Output the [X, Y] coordinate of the center of the cell containing the given text.  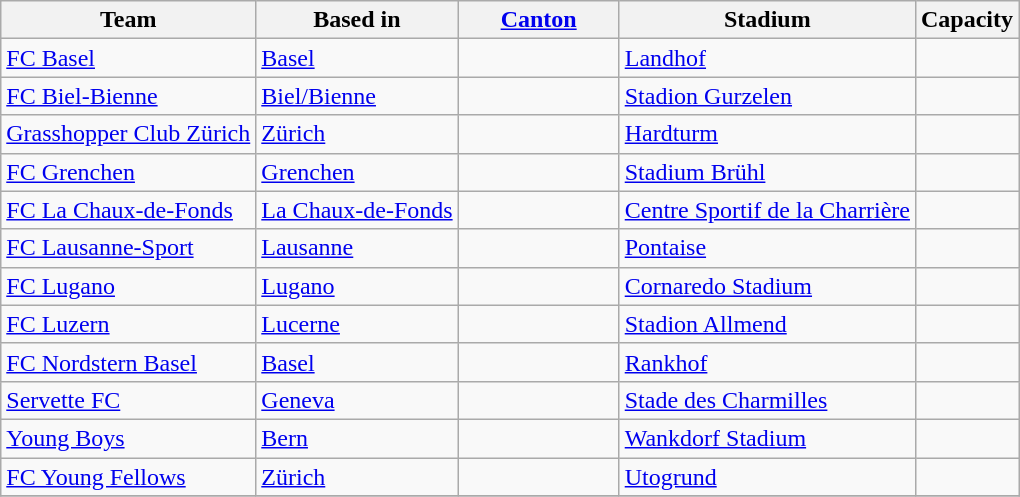
La Chaux-de-Fonds [357, 210]
FC Nordstern Basel [128, 362]
Geneva [357, 400]
Biel/Bienne [357, 96]
Hardturm [767, 134]
Centre Sportif de la Charrière [767, 210]
Stade des Charmilles [767, 400]
Stadium [767, 20]
Stadion Allmend [767, 324]
FC La Chaux-de-Fonds [128, 210]
Rankhof [767, 362]
Lucerne [357, 324]
Based in [357, 20]
Grenchen [357, 172]
Servette FC [128, 400]
Stadion Gurzelen [767, 96]
Grasshopper Club Zürich [128, 134]
FC Grenchen [128, 172]
Utogrund [767, 477]
Wankdorf Stadium [767, 438]
FC Lugano [128, 286]
FC Luzern [128, 324]
Landhof [767, 58]
Young Boys [128, 438]
Team [128, 20]
Capacity [966, 20]
Pontaise [767, 248]
Lausanne [357, 248]
Lugano [357, 286]
Bern [357, 438]
Canton [538, 20]
Stadium Brühl [767, 172]
Cornaredo Stadium [767, 286]
FC Biel-Bienne [128, 96]
FC Young Fellows [128, 477]
FC Basel [128, 58]
FC Lausanne-Sport [128, 248]
